Return the [X, Y] coordinate for the center point of the cell that contains the specified text.  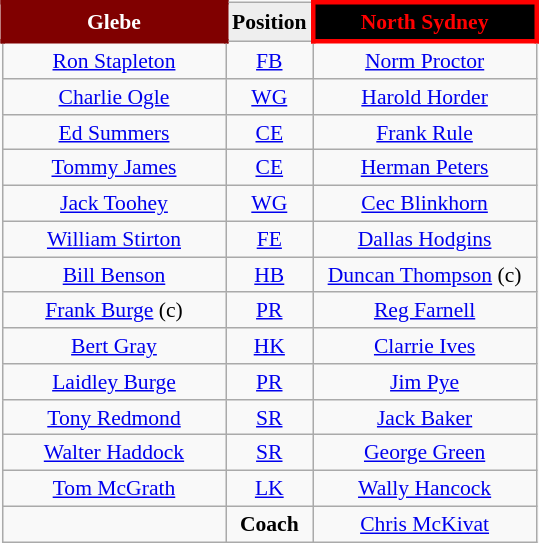
Glebe [114, 22]
Wally Hancock [424, 488]
Ed Summers [114, 132]
William Stirton [114, 239]
North Sydney [424, 22]
Cec Blinkhorn [424, 203]
Norm Proctor [424, 60]
George Green [424, 453]
Bert Gray [114, 346]
Dallas Hodgins [424, 239]
Chris McKivat [424, 524]
Frank Rule [424, 132]
Jack Toohey [114, 203]
Jim Pye [424, 382]
Laidley Burge [114, 382]
Reg Farnell [424, 310]
LK [270, 488]
Walter Haddock [114, 453]
Clarrie Ives [424, 346]
FE [270, 239]
Charlie Ogle [114, 97]
HK [270, 346]
Position [270, 22]
Coach [270, 524]
Ron Stapleton [114, 60]
Harold Horder [424, 97]
Jack Baker [424, 417]
Frank Burge (c) [114, 310]
Tony Redmond [114, 417]
HB [270, 275]
Duncan Thompson (c) [424, 275]
FB [270, 60]
Herman Peters [424, 168]
Tom McGrath [114, 488]
Tommy James [114, 168]
Bill Benson [114, 275]
